Find where the given text appears and provide that cell's center as [X, Y] coordinate. 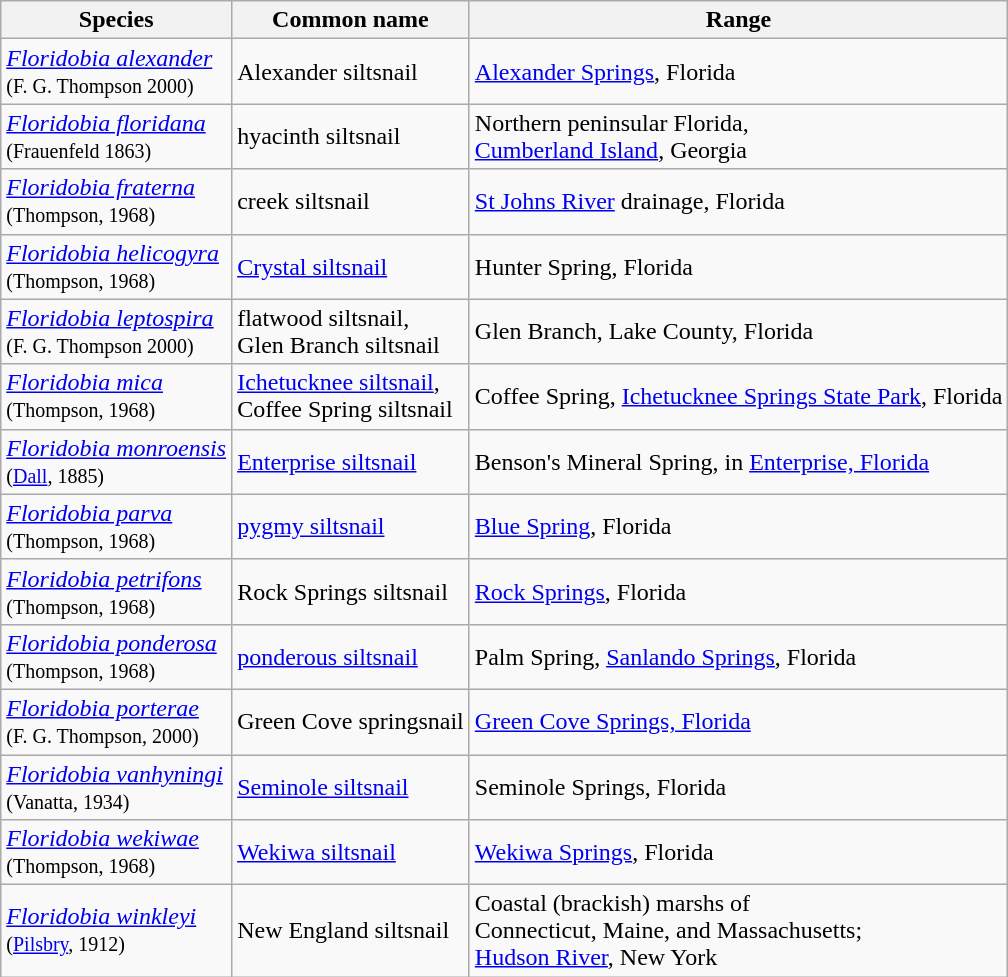
Common name [351, 20]
Range [738, 20]
Floridobia wekiwae (Thompson, 1968) [116, 852]
Benson's Mineral Spring, in Enterprise, Florida [738, 462]
Green Cove Springs, Florida [738, 722]
St Johns River drainage, Florida [738, 202]
Glen Branch, Lake County, Florida [738, 332]
Floridobia monroensis (Dall, 1885) [116, 462]
Seminole siltsnail [351, 786]
Green Cove springsnail [351, 722]
Coastal (brackish) marshs of Connecticut, Maine, and Massachusetts;Hudson River, New York [738, 931]
Crystal siltsnail [351, 266]
Enterprise siltsnail [351, 462]
Floridobia mica (Thompson, 1968) [116, 396]
flatwood siltsnail, Glen Branch siltsnail [351, 332]
Floridobia alexander (F. G. Thompson 2000) [116, 72]
Floridobia vanhyningi (Vanatta, 1934) [116, 786]
Floridobia porterae (F. G. Thompson, 2000) [116, 722]
Northern peninsular Florida, Cumberland Island, Georgia [738, 136]
hyacinth siltsnail [351, 136]
Floridobia leptospira (F. G. Thompson 2000) [116, 332]
Floridobia petrifons (Thompson, 1968) [116, 592]
Alexander siltsnail [351, 72]
Floridobia floridana (Frauenfeld 1863) [116, 136]
creek siltsnail [351, 202]
Alexander Springs, Florida [738, 72]
Seminole Springs, Florida [738, 786]
Wekiwa Springs, Florida [738, 852]
Floridobia parva (Thompson, 1968) [116, 526]
Species [116, 20]
Ichetucknee siltsnail, Coffee Spring siltsnail [351, 396]
Blue Spring, Florida [738, 526]
New England siltsnail [351, 931]
Palm Spring, Sanlando Springs, Florida [738, 656]
Floridobia ponderosa (Thompson, 1968) [116, 656]
Hunter Spring, Florida [738, 266]
Floridobia fraterna (Thompson, 1968) [116, 202]
Coffee Spring, Ichetucknee Springs State Park, Florida [738, 396]
Wekiwa siltsnail [351, 852]
Floridobia winkleyi(Pilsbry, 1912) [116, 931]
Floridobia helicogyra (Thompson, 1968) [116, 266]
pygmy siltsnail [351, 526]
ponderous siltsnail [351, 656]
Rock Springs, Florida [738, 592]
Rock Springs siltsnail [351, 592]
